Detect which cell encompasses the target text, then output its (x, y) center coordinate. 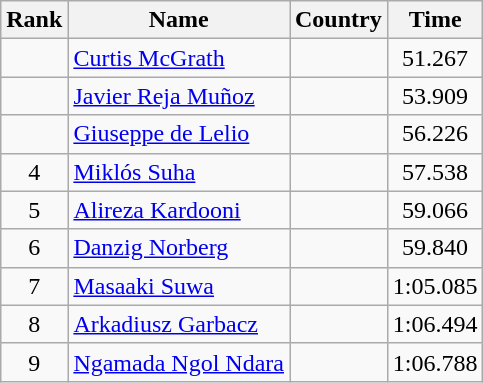
51.267 (435, 58)
59.840 (435, 248)
Time (435, 20)
Ngamada Ngol Ndara (179, 362)
4 (34, 172)
Alireza Kardooni (179, 210)
5 (34, 210)
Arkadiusz Garbacz (179, 324)
6 (34, 248)
9 (34, 362)
Country (339, 20)
Rank (34, 20)
57.538 (435, 172)
Masaaki Suwa (179, 286)
Name (179, 20)
1:06.788 (435, 362)
56.226 (435, 134)
59.066 (435, 210)
Javier Reja Muñoz (179, 96)
1:05.085 (435, 286)
8 (34, 324)
Giuseppe de Lelio (179, 134)
Curtis McGrath (179, 58)
53.909 (435, 96)
7 (34, 286)
1:06.494 (435, 324)
Miklós Suha (179, 172)
Danzig Norberg (179, 248)
